Locate the cell with the specified text and output its (X, Y) center coordinate. 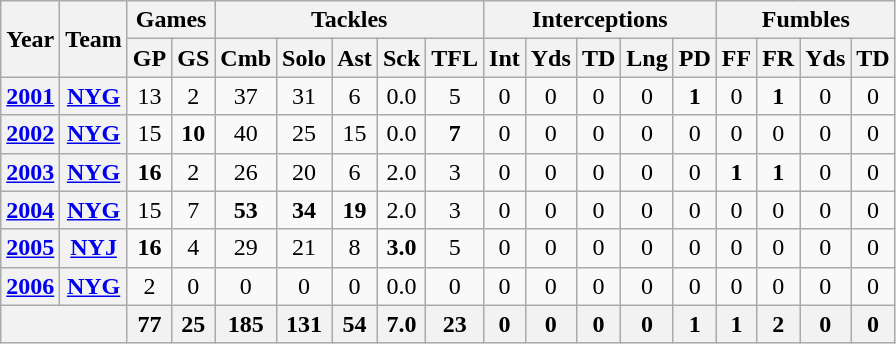
21 (304, 248)
Tackles (350, 20)
TFL (455, 58)
GP (149, 58)
40 (246, 134)
Ast (355, 58)
54 (355, 324)
4 (194, 248)
Interceptions (600, 20)
Lng (647, 58)
13 (149, 96)
20 (304, 172)
29 (246, 248)
NYJ (94, 248)
26 (246, 172)
Team (94, 39)
Solo (304, 58)
2001 (30, 96)
31 (304, 96)
2003 (30, 172)
185 (246, 324)
2006 (30, 286)
FR (778, 58)
3.0 (401, 248)
Cmb (246, 58)
Fumbles (806, 20)
77 (149, 324)
Sck (401, 58)
PD (694, 58)
2002 (30, 134)
2004 (30, 210)
23 (455, 324)
GS (194, 58)
53 (246, 210)
Games (170, 20)
37 (246, 96)
FF (736, 58)
Int (505, 58)
10 (194, 134)
2005 (30, 248)
7.0 (401, 324)
34 (304, 210)
Year (30, 39)
19 (355, 210)
131 (304, 324)
8 (355, 248)
